From the cell containing the given text, extract its center point as (X, Y) coordinate. 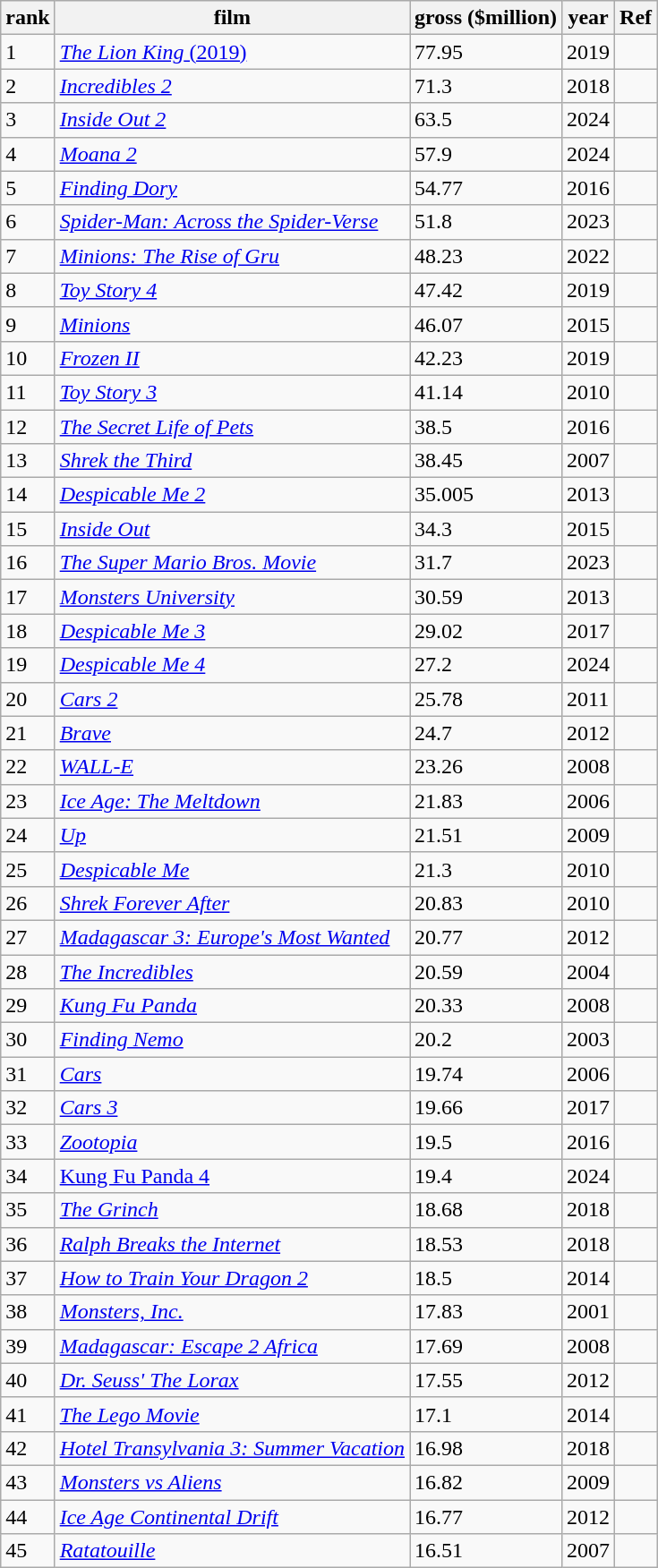
How to Train Your Dragon 2 (232, 1278)
19.4 (486, 1176)
23.26 (486, 767)
18.53 (486, 1244)
19 (28, 665)
41 (28, 1414)
16 (28, 563)
15 (28, 529)
4 (28, 154)
Toy Story 4 (232, 290)
20.33 (486, 1006)
39 (28, 1346)
16.98 (486, 1448)
2003 (589, 1040)
35.005 (486, 495)
6 (28, 222)
29.02 (486, 631)
21 (28, 733)
11 (28, 392)
21.51 (486, 835)
20.77 (486, 937)
42 (28, 1448)
34 (28, 1176)
The Secret Life of Pets (232, 427)
The Super Mario Bros. Movie (232, 563)
Dr. Seuss' The Lorax (232, 1380)
30.59 (486, 597)
Frozen II (232, 358)
25 (28, 869)
19.5 (486, 1142)
21.83 (486, 801)
The Incredibles (232, 971)
23 (28, 801)
2022 (589, 256)
41.14 (486, 392)
Minions: The Rise of Gru (232, 256)
5 (28, 188)
27 (28, 937)
44 (28, 1517)
20.83 (486, 903)
40 (28, 1380)
Brave (232, 733)
Despicable Me 4 (232, 665)
22 (28, 767)
20.2 (486, 1040)
2001 (589, 1312)
Toy Story 3 (232, 392)
63.5 (486, 120)
The Lion King (2019) (232, 52)
Monsters University (232, 597)
48.23 (486, 256)
27.2 (486, 665)
Finding Dory (232, 188)
24 (28, 835)
rank (28, 18)
1 (28, 52)
18 (28, 631)
34.3 (486, 529)
51.8 (486, 222)
2 (28, 86)
18.68 (486, 1210)
16.77 (486, 1517)
38 (28, 1312)
9 (28, 324)
Inside Out 2 (232, 120)
Ratatouille (232, 1551)
19.74 (486, 1074)
17.69 (486, 1346)
WALL-E (232, 767)
17 (28, 597)
2004 (589, 971)
54.77 (486, 188)
47.42 (486, 290)
29 (28, 1006)
Monsters vs Aliens (232, 1482)
36 (28, 1244)
17.1 (486, 1414)
Kung Fu Panda 4 (232, 1176)
Ref (636, 18)
Spider-Man: Across the Spider-Verse (232, 222)
43 (28, 1482)
Despicable Me (232, 869)
Shrek Forever After (232, 903)
30 (28, 1040)
Monsters, Inc. (232, 1312)
25.78 (486, 699)
Up (232, 835)
Finding Nemo (232, 1040)
Despicable Me 3 (232, 631)
57.9 (486, 154)
The Grinch (232, 1210)
Madagascar 3: Europe's Most Wanted (232, 937)
3 (28, 120)
32 (28, 1108)
17.83 (486, 1312)
20 (28, 699)
18.5 (486, 1278)
45 (28, 1551)
The Lego Movie (232, 1414)
year (589, 18)
20.59 (486, 971)
24.7 (486, 733)
Ralph Breaks the Internet (232, 1244)
42.23 (486, 358)
12 (28, 427)
77.95 (486, 52)
Ice Age: The Meltdown (232, 801)
19.66 (486, 1108)
Inside Out (232, 529)
Ice Age Continental Drift (232, 1517)
31 (28, 1074)
21.3 (486, 869)
17.55 (486, 1380)
38.5 (486, 427)
Cars 2 (232, 699)
16.51 (486, 1551)
33 (28, 1142)
37 (28, 1278)
10 (28, 358)
film (232, 18)
38.45 (486, 461)
Cars 3 (232, 1108)
Despicable Me 2 (232, 495)
8 (28, 290)
Madagascar: Escape 2 Africa (232, 1346)
26 (28, 903)
14 (28, 495)
13 (28, 461)
Zootopia (232, 1142)
Hotel Transylvania 3: Summer Vacation (232, 1448)
7 (28, 256)
46.07 (486, 324)
71.3 (486, 86)
28 (28, 971)
16.82 (486, 1482)
2011 (589, 699)
Shrek the Third (232, 461)
31.7 (486, 563)
Minions (232, 324)
Cars (232, 1074)
Moana 2 (232, 154)
35 (28, 1210)
Kung Fu Panda (232, 1006)
Incredibles 2 (232, 86)
gross ($million) (486, 18)
